Locate the cell with the specified text and output its (x, y) center coordinate. 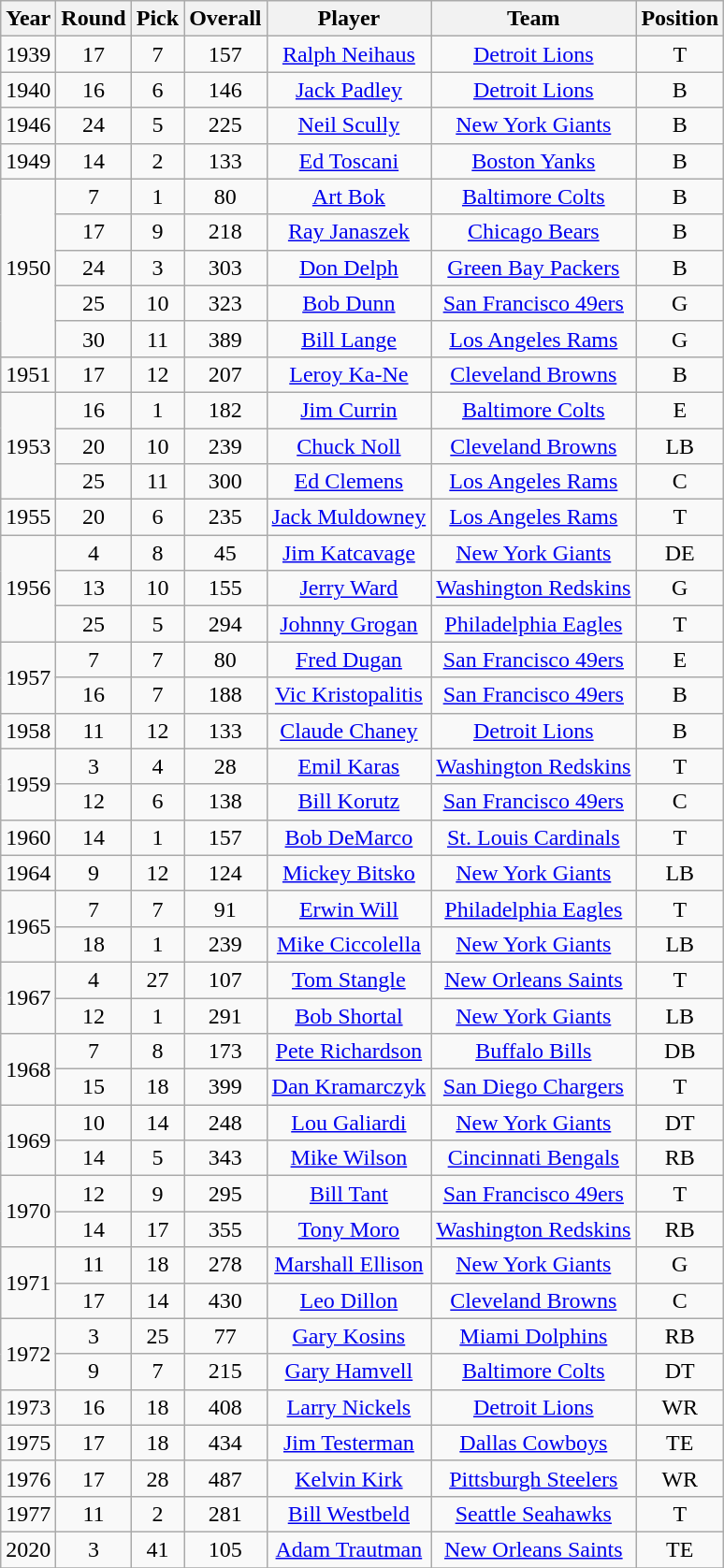
323 (225, 303)
1955 (28, 517)
Ed Toscani (349, 161)
Mike Wilson (349, 1158)
Adam Trautman (349, 1549)
1956 (28, 588)
Green Bay Packers (533, 268)
Bill Westbeld (349, 1514)
Bill Korutz (349, 802)
Pick (157, 19)
Marshall Ellison (349, 1265)
Tom Stangle (349, 980)
Bob Dunn (349, 303)
1940 (28, 90)
77 (225, 1336)
343 (225, 1158)
1951 (28, 374)
408 (225, 1407)
Leroy Ka-Ne (349, 374)
Chicago Bears (533, 232)
Art Bok (349, 196)
291 (225, 1015)
1953 (28, 445)
30 (94, 339)
399 (225, 1087)
248 (225, 1123)
155 (225, 588)
Mickey Bitsko (349, 873)
Jim Katcavage (349, 553)
207 (225, 374)
Dallas Cowboys (533, 1443)
41 (157, 1549)
173 (225, 1052)
300 (225, 482)
Miami Dolphins (533, 1336)
225 (225, 125)
Ralph Neihaus (349, 54)
Jim Testerman (349, 1443)
278 (225, 1265)
Pete Richardson (349, 1052)
Johnny Grogan (349, 624)
218 (225, 232)
Player (349, 19)
Gary Kosins (349, 1336)
Bob Shortal (349, 1015)
1973 (28, 1407)
Don Delph (349, 268)
1946 (28, 125)
Neil Scully (349, 125)
Bill Lange (349, 339)
Position (680, 19)
1949 (28, 161)
Jack Muldowney (349, 517)
Dan Kramarczyk (349, 1087)
294 (225, 624)
355 (225, 1229)
45 (225, 553)
Cincinnati Bengals (533, 1158)
107 (225, 980)
Chuck Noll (349, 446)
Jerry Ward (349, 588)
Round (94, 19)
281 (225, 1514)
13 (94, 588)
1964 (28, 873)
1958 (28, 731)
Team (533, 19)
Jim Currin (349, 410)
138 (225, 802)
Kelvin Kirk (349, 1478)
2020 (28, 1549)
295 (225, 1194)
1967 (28, 997)
DE (680, 553)
434 (225, 1443)
St. Louis Cardinals (533, 837)
Tony Moro (349, 1229)
1977 (28, 1514)
San Diego Chargers (533, 1087)
Leo Dillon (349, 1300)
1970 (28, 1212)
27 (157, 980)
Seattle Seahawks (533, 1514)
1965 (28, 926)
182 (225, 410)
215 (225, 1372)
Pittsburgh Steelers (533, 1478)
Fred Dugan (349, 660)
1939 (28, 54)
105 (225, 1549)
Emil Karas (349, 766)
1960 (28, 837)
235 (225, 517)
Claude Chaney (349, 731)
146 (225, 90)
Boston Yanks (533, 161)
Erwin Will (349, 908)
Larry Nickels (349, 1407)
1950 (28, 268)
1959 (28, 784)
Gary Hamvell (349, 1372)
Vic Kristopalitis (349, 695)
124 (225, 873)
Bob DeMarco (349, 837)
15 (94, 1087)
1971 (28, 1283)
Overall (225, 19)
91 (225, 908)
430 (225, 1300)
Buffalo Bills (533, 1052)
DB (680, 1052)
1972 (28, 1354)
1969 (28, 1140)
Jack Padley (349, 90)
1968 (28, 1069)
389 (225, 339)
Lou Galiardi (349, 1123)
188 (225, 695)
487 (225, 1478)
1975 (28, 1443)
Mike Ciccolella (349, 944)
Ed Clemens (349, 482)
1976 (28, 1478)
303 (225, 268)
Year (28, 19)
Ray Janaszek (349, 232)
1957 (28, 677)
Bill Tant (349, 1194)
